Provide the [X, Y] coordinate of the cell's center where the given text is located.  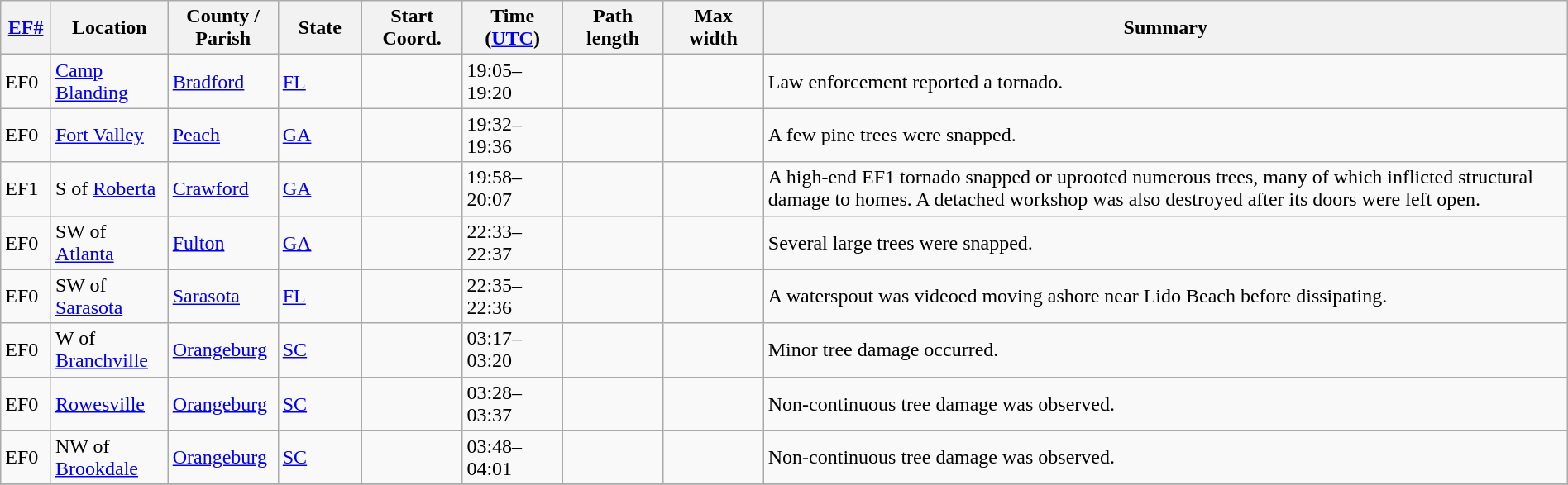
NW of Brookdale [109, 458]
Fort Valley [109, 136]
Summary [1165, 28]
03:28–03:37 [513, 403]
Crawford [223, 188]
03:48–04:01 [513, 458]
19:05–19:20 [513, 81]
19:58–20:07 [513, 188]
State [319, 28]
Location [109, 28]
SW of Atlanta [109, 243]
Several large trees were snapped. [1165, 243]
Sarasota [223, 296]
Bradford [223, 81]
SW of Sarasota [109, 296]
Max width [713, 28]
Minor tree damage occurred. [1165, 350]
Rowesville [109, 403]
A few pine trees were snapped. [1165, 136]
Peach [223, 136]
A waterspout was videoed moving ashore near Lido Beach before dissipating. [1165, 296]
Path length [612, 28]
EF1 [26, 188]
03:17–03:20 [513, 350]
Start Coord. [412, 28]
Fulton [223, 243]
22:33–22:37 [513, 243]
County / Parish [223, 28]
Law enforcement reported a tornado. [1165, 81]
S of Roberta [109, 188]
W of Branchville [109, 350]
19:32–19:36 [513, 136]
EF# [26, 28]
22:35–22:36 [513, 296]
Time (UTC) [513, 28]
Camp Blanding [109, 81]
